Return (x, y) of the center of cell containing provided text 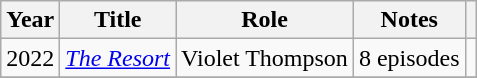
Notes (409, 20)
The Resort (118, 58)
Violet Thompson (265, 58)
Role (265, 20)
Title (118, 20)
Year (30, 20)
8 episodes (409, 58)
2022 (30, 58)
